Detect which cell encompasses the target text, then output its [x, y] center coordinate. 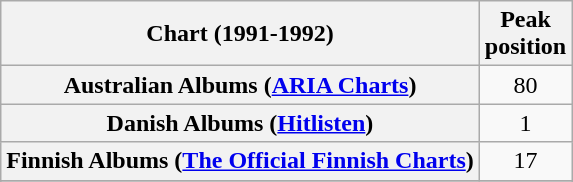
Finnish Albums (The Official Finnish Charts) [240, 161]
Peakposition [525, 34]
1 [525, 123]
Danish Albums (Hitlisten) [240, 123]
Chart (1991-1992) [240, 34]
17 [525, 161]
80 [525, 85]
Australian Albums (ARIA Charts) [240, 85]
